Search for the cell housing the specified text and yield its [x, y] center coordinate. 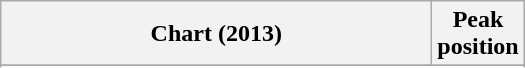
Peakposition [478, 34]
Chart (2013) [216, 34]
